Extract the [x, y] coordinate from the center of the cell holding the provided text.  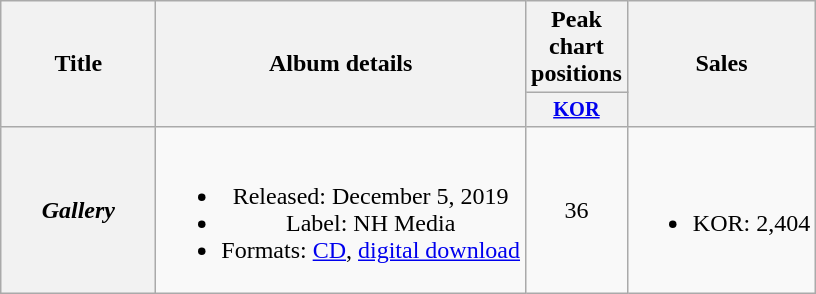
Released: December 5, 2019Label: NH MediaFormats: CD, digital download [341, 210]
KOR: 2,404 [721, 210]
KOR [577, 110]
Title [78, 64]
Peak chart positions [577, 47]
Album details [341, 64]
Sales [721, 64]
36 [577, 210]
Gallery [78, 210]
